Search for the cell housing the specified text and yield its (X, Y) center coordinate. 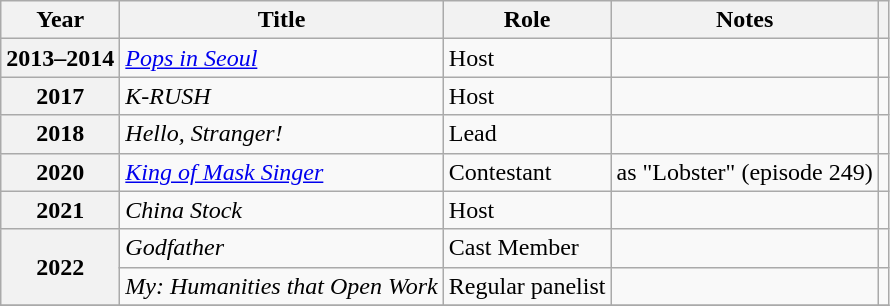
King of Mask Singer (282, 172)
as "Lobster" (episode 249) (744, 172)
K-RUSH (282, 96)
Title (282, 20)
2021 (60, 210)
Cast Member (527, 248)
Lead (527, 134)
My: Humanities that Open Work (282, 286)
2018 (60, 134)
Pops in Seoul (282, 58)
Regular panelist (527, 286)
Hello, Stranger! (282, 134)
Godfather (282, 248)
2022 (60, 267)
2017 (60, 96)
Role (527, 20)
Year (60, 20)
China Stock (282, 210)
2020 (60, 172)
Notes (744, 20)
Contestant (527, 172)
2013–2014 (60, 58)
